Search for the cell housing the specified text and yield its (X, Y) center coordinate. 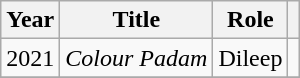
Colour Padam (136, 58)
Year (30, 20)
Title (136, 20)
2021 (30, 58)
Dileep (250, 58)
Role (250, 20)
